Locate the cell with the specified text and output its [X, Y] center coordinate. 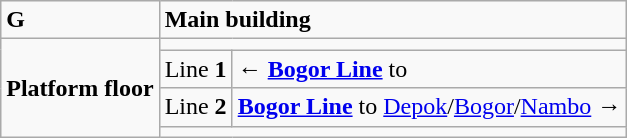
← Bogor Line to [430, 69]
Line 2 [196, 107]
Bogor Line to Depok/Bogor/Nambo → [430, 107]
Main building [393, 20]
Line 1 [196, 69]
Platform floor [80, 88]
G [80, 20]
